Locate the cell with the specified text and output its [X, Y] center coordinate. 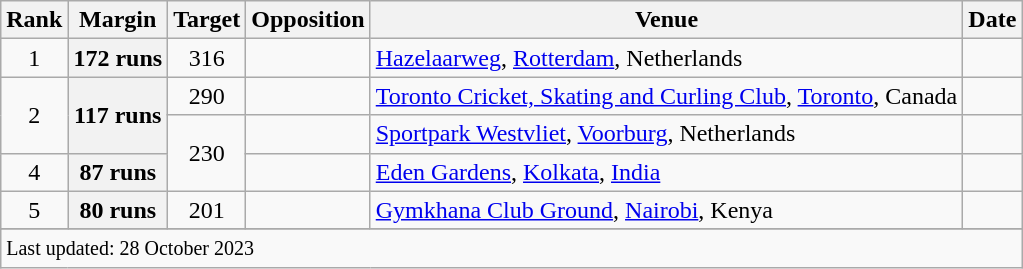
87 runs [118, 172]
Toronto Cricket, Skating and Curling Club, Toronto, Canada [666, 96]
117 runs [118, 115]
201 [207, 210]
Sportpark Westvliet, Voorburg, Netherlands [666, 134]
316 [207, 58]
Rank [34, 20]
230 [207, 153]
Date [992, 20]
Opposition [308, 20]
172 runs [118, 58]
1 [34, 58]
Venue [666, 20]
Target [207, 20]
Eden Gardens, Kolkata, India [666, 172]
Last updated: 28 October 2023 [512, 248]
5 [34, 210]
80 runs [118, 210]
4 [34, 172]
Gymkhana Club Ground, Nairobi, Kenya [666, 210]
Hazelaarweg, Rotterdam, Netherlands [666, 58]
Margin [118, 20]
2 [34, 115]
290 [207, 96]
